Find where the given text appears and provide that cell's center as [x, y] coordinate. 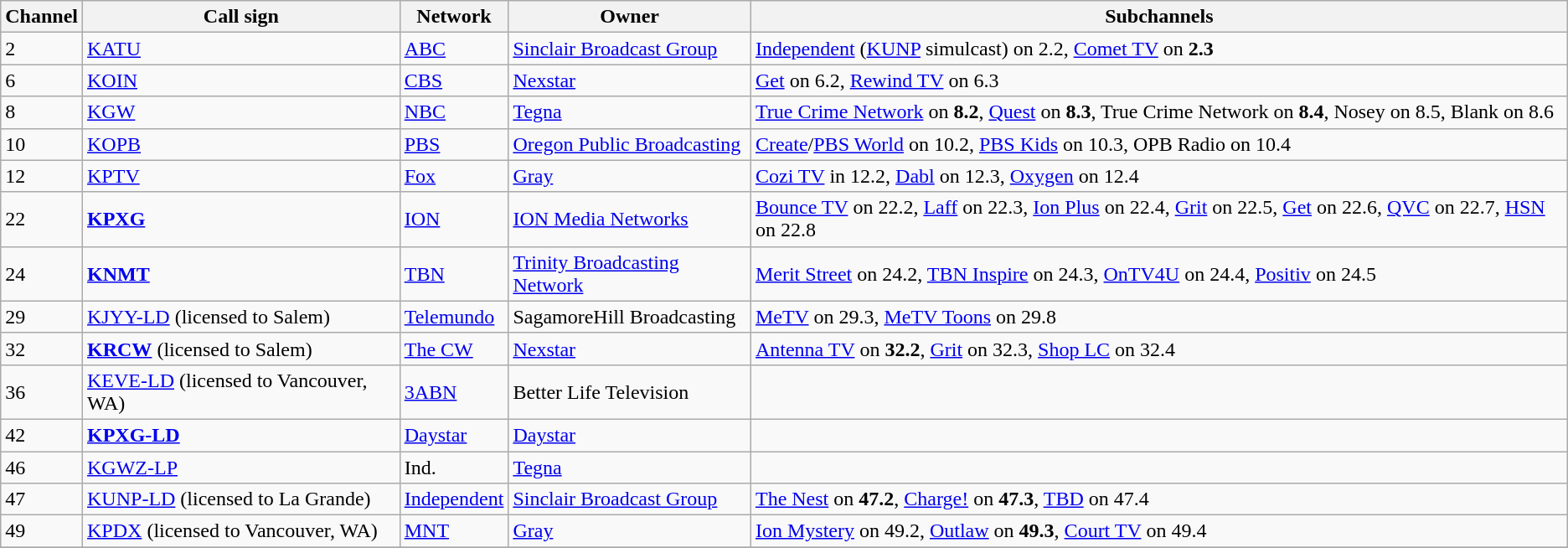
49 [42, 531]
MNT [454, 531]
KNMT [241, 273]
32 [42, 349]
True Crime Network on 8.2, Quest on 8.3, True Crime Network on 8.4, Nosey on 8.5, Blank on 8.6 [1159, 112]
KUNP-LD (licensed to La Grande) [241, 499]
Merit Street on 24.2, TBN Inspire on 24.3, OnTV4U on 24.4, Positiv on 24.5 [1159, 273]
ABC [454, 49]
PBS [454, 144]
KPXG [241, 220]
46 [42, 467]
Cozi TV in 12.2, Dabl on 12.3, Oxygen on 12.4 [1159, 176]
Network [454, 17]
KJYY-LD (licensed to Salem) [241, 317]
SagamoreHill Broadcasting [630, 317]
Telemundo [454, 317]
Better Life Television [630, 392]
22 [42, 220]
KGW [241, 112]
NBC [454, 112]
CBS [454, 80]
36 [42, 392]
8 [42, 112]
Create/PBS World on 10.2, PBS Kids on 10.3, OPB Radio on 10.4 [1159, 144]
KOIN [241, 80]
Ind. [454, 467]
Antenna TV on 32.2, Grit on 32.3, Shop LC on 32.4 [1159, 349]
6 [42, 80]
Call sign [241, 17]
KOPB [241, 144]
KPDX (licensed to Vancouver, WA) [241, 531]
Channel [42, 17]
29 [42, 317]
Bounce TV on 22.2, Laff on 22.3, Ion Plus on 22.4, Grit on 22.5, Get on 22.6, QVC on 22.7, HSN on 22.8 [1159, 220]
ION Media Networks [630, 220]
Independent [454, 499]
KPTV [241, 176]
2 [42, 49]
47 [42, 499]
Trinity Broadcasting Network [630, 273]
KEVE-LD (licensed to Vancouver, WA) [241, 392]
KPXG-LD [241, 435]
Owner [630, 17]
TBN [454, 273]
The Nest on 47.2, Charge! on 47.3, TBD on 47.4 [1159, 499]
Get on 6.2, Rewind TV on 6.3 [1159, 80]
10 [42, 144]
Fox [454, 176]
42 [42, 435]
Ion Mystery on 49.2, Outlaw on 49.3, Court TV on 49.4 [1159, 531]
The CW [454, 349]
KRCW (licensed to Salem) [241, 349]
12 [42, 176]
Oregon Public Broadcasting [630, 144]
Independent (KUNP simulcast) on 2.2, Comet TV on 2.3 [1159, 49]
24 [42, 273]
MeTV on 29.3, MeTV Toons on 29.8 [1159, 317]
3ABN [454, 392]
KATU [241, 49]
KGWZ-LP [241, 467]
Subchannels [1159, 17]
ION [454, 220]
